Pinpoint the cell where the given text exists, returning its [x, y] midpoint coordinate. 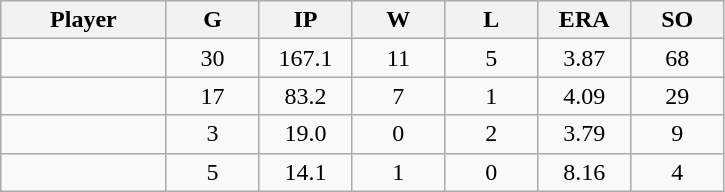
68 [678, 58]
17 [212, 96]
Player [84, 20]
11 [398, 58]
14.1 [306, 172]
G [212, 20]
30 [212, 58]
IP [306, 20]
19.0 [306, 134]
9 [678, 134]
8.16 [584, 172]
167.1 [306, 58]
29 [678, 96]
7 [398, 96]
83.2 [306, 96]
4 [678, 172]
SO [678, 20]
L [492, 20]
ERA [584, 20]
3 [212, 134]
4.09 [584, 96]
W [398, 20]
3.79 [584, 134]
3.87 [584, 58]
2 [492, 134]
